Pinpoint the cell where the given text exists, returning its (x, y) midpoint coordinate. 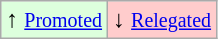
↓ Relegated (162, 20)
↑ Promoted (54, 20)
